Identify which cell holds the provided text, then report its [X, Y] central coordinate. 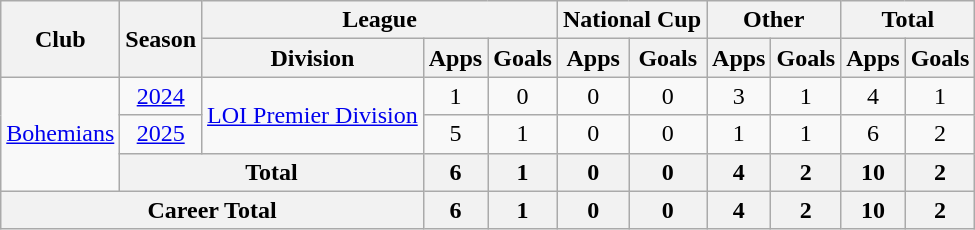
5 [455, 134]
2025 [161, 134]
3 [739, 96]
Career Total [212, 210]
Club [60, 39]
2024 [161, 96]
LOI Premier Division [313, 115]
Season [161, 39]
National Cup [632, 20]
League [380, 20]
Other [774, 20]
Bohemians [60, 134]
Division [313, 58]
